Provide the [x, y] coordinate of the cell's center where the given text is located.  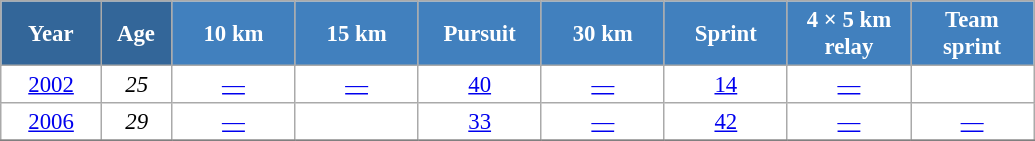
10 km [234, 34]
42 [726, 122]
29 [136, 122]
4 × 5 km relay [848, 34]
14 [726, 85]
30 km [602, 34]
2002 [52, 85]
33 [480, 122]
15 km [356, 34]
Pursuit [480, 34]
25 [136, 85]
Year [52, 34]
2006 [52, 122]
Sprint [726, 34]
40 [480, 85]
Age [136, 34]
Team sprint [972, 34]
